Extract the (X, Y) coordinate from the center of the cell holding the provided text.  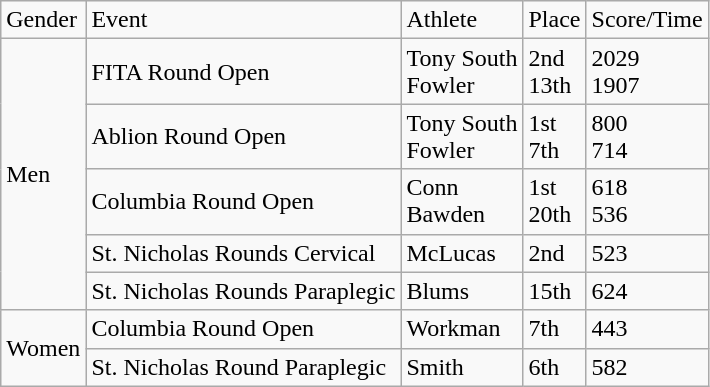
20291907 (647, 72)
Score/Time (647, 20)
St. Nicholas Round Paraplegic (244, 367)
St. Nicholas Rounds Paraplegic (244, 291)
1st20th (554, 202)
ConnBawden (462, 202)
Ablion Round Open (244, 136)
618536 (647, 202)
523 (647, 253)
Place (554, 20)
1st7th (554, 136)
624 (647, 291)
15th (554, 291)
2nd13th (554, 72)
Men (44, 174)
Smith (462, 367)
7th (554, 329)
Women (44, 348)
Athlete (462, 20)
McLucas (462, 253)
Blums (462, 291)
582 (647, 367)
2nd (554, 253)
Workman (462, 329)
St. Nicholas Rounds Cervical (244, 253)
800714 (647, 136)
Gender (44, 20)
443 (647, 329)
6th (554, 367)
Event (244, 20)
FITA Round Open (244, 72)
